Find where the given text appears and provide that cell's center as [x, y] coordinate. 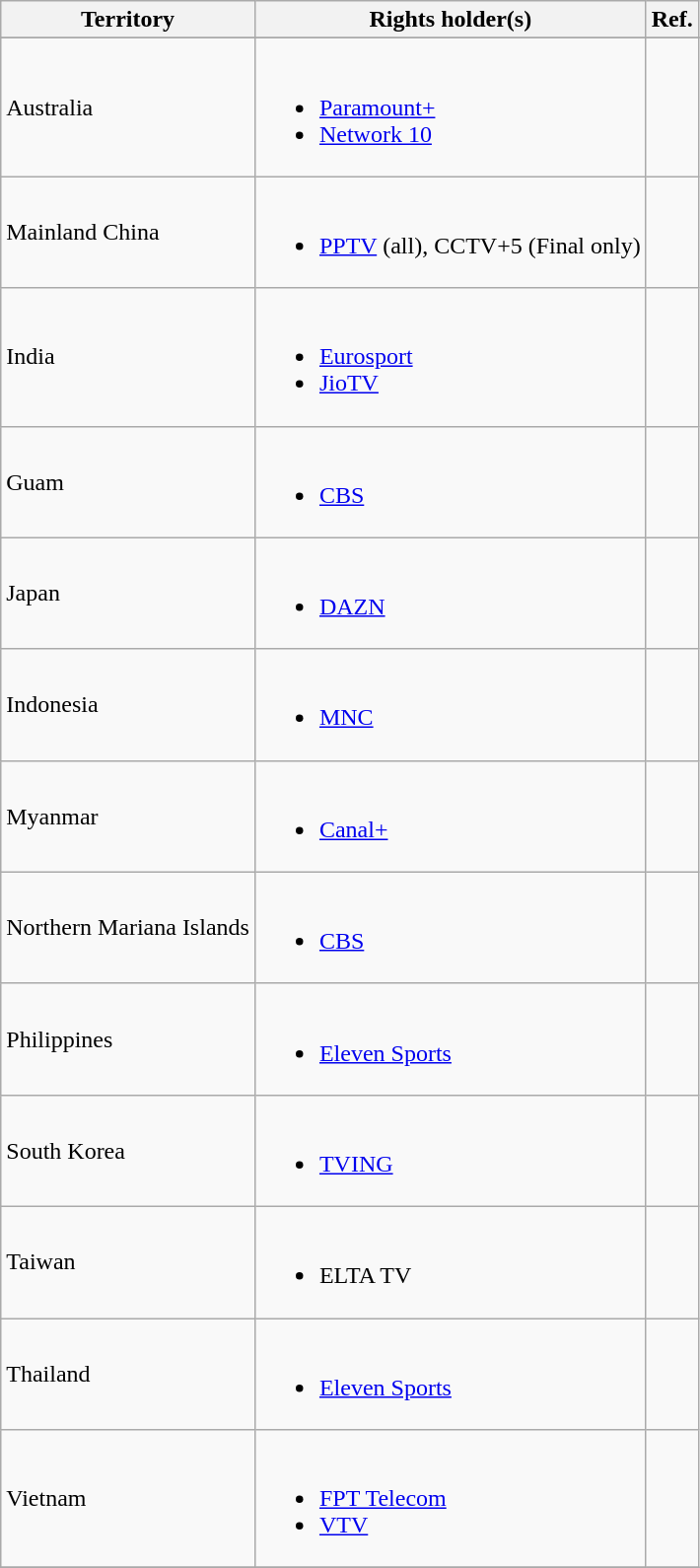
Vietnam [128, 1499]
Indonesia [128, 704]
South Korea [128, 1150]
Northern Mariana Islands [128, 927]
Territory [128, 20]
India [128, 357]
MNC [450, 704]
Taiwan [128, 1262]
TVING [450, 1150]
Paramount+Network 10 [450, 107]
FPT TelecomVTV [450, 1499]
Australia [128, 107]
Guam [128, 481]
Mainland China [128, 233]
Myanmar [128, 817]
Japan [128, 594]
Thailand [128, 1373]
Canal+ [450, 817]
DAZN [450, 594]
Philippines [128, 1039]
Rights holder(s) [450, 20]
EurosportJioTV [450, 357]
ELTA TV [450, 1262]
Ref. [672, 20]
PPTV (all), CCTV+5 (Final only) [450, 233]
